Find where the given text appears and provide that cell's center as [x, y] coordinate. 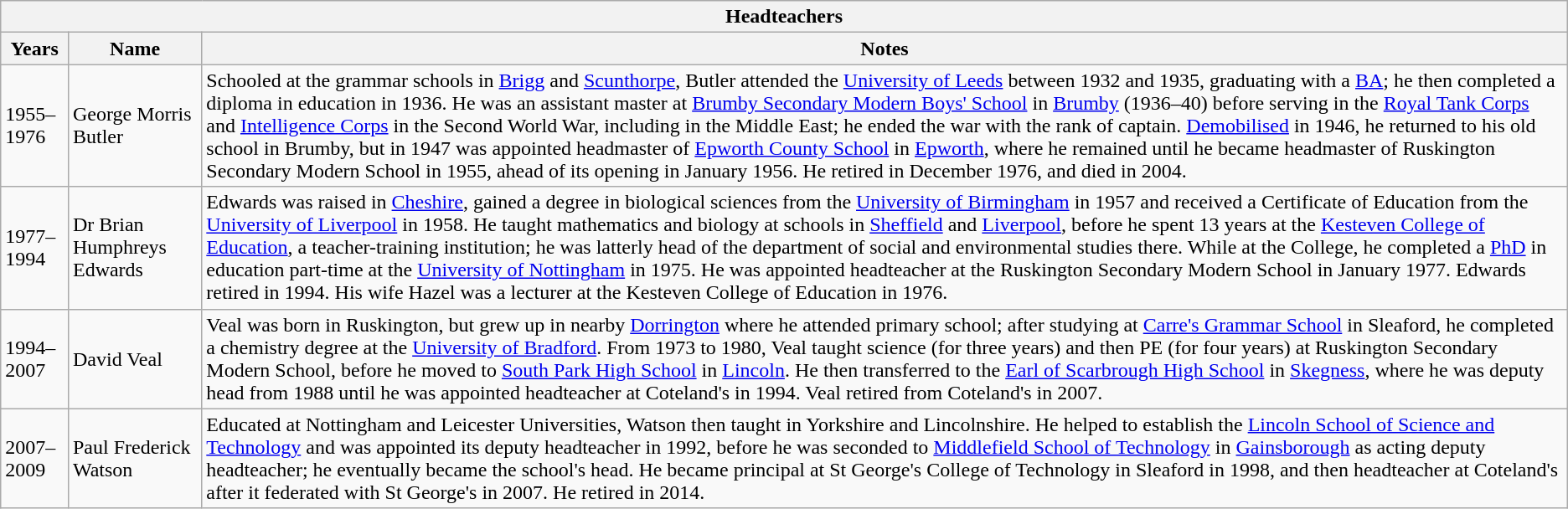
1994–2007 [35, 358]
George Morris Butler [134, 126]
Name [134, 49]
David Veal [134, 358]
1955–1976 [35, 126]
Paul Frederick Watson [134, 459]
Headteachers [784, 17]
2007–2009 [35, 459]
Notes [885, 49]
1977–1994 [35, 248]
Years [35, 49]
Dr Brian Humphreys Edwards [134, 248]
